From the cell containing the given text, extract its center point as [x, y] coordinate. 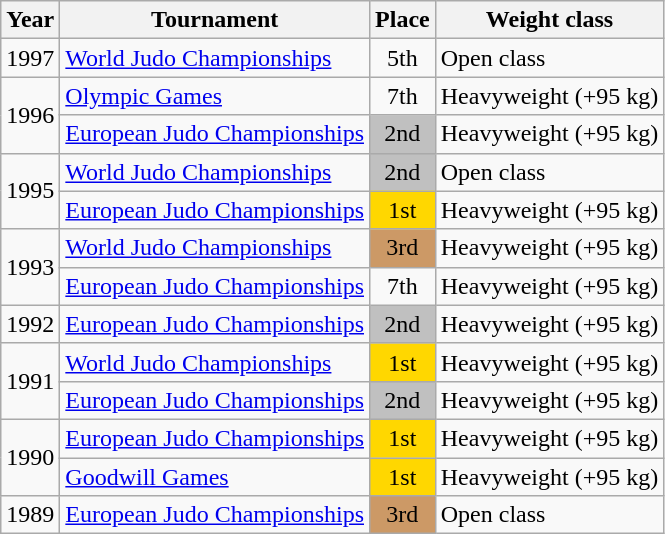
1996 [30, 115]
1989 [30, 515]
Weight class [550, 20]
1995 [30, 191]
Place [403, 20]
Goodwill Games [215, 477]
5th [403, 58]
1990 [30, 457]
Olympic Games [215, 96]
Tournament [215, 20]
1993 [30, 267]
1992 [30, 324]
1991 [30, 381]
1997 [30, 58]
Year [30, 20]
